Return the (X, Y) coordinate for the center point of the cell that contains the specified text.  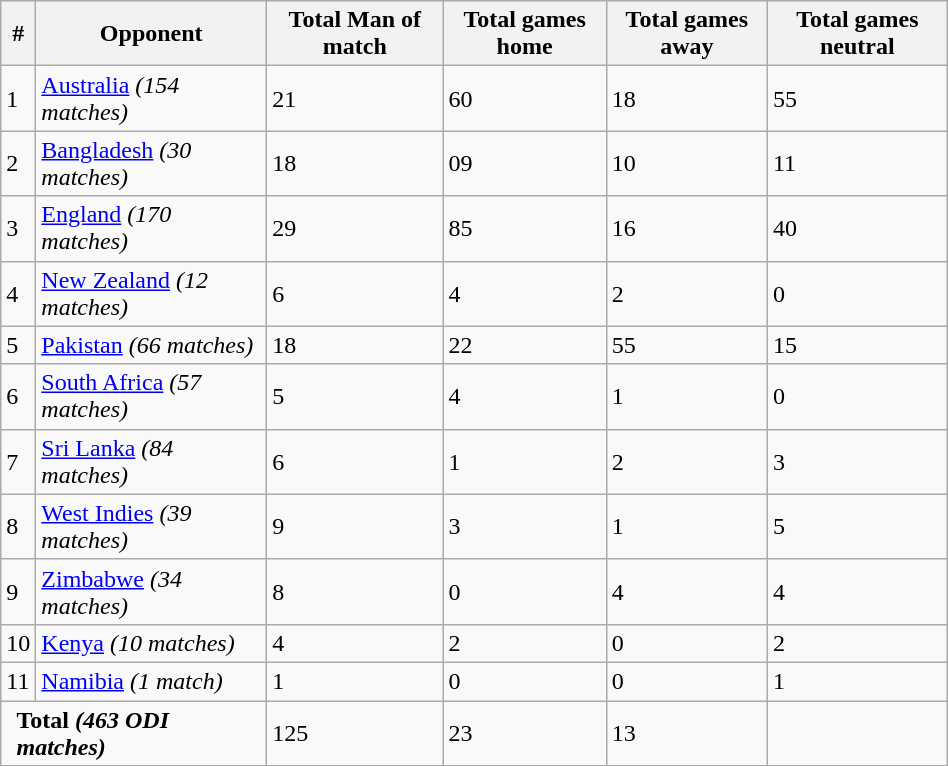
40 (857, 228)
Total games neutral (857, 34)
Pakistan (66 matches) (152, 345)
Total Man of match (355, 34)
13 (686, 732)
60 (524, 98)
Kenya (10 matches) (152, 643)
7 (18, 462)
South Africa (57 matches) (152, 396)
Namibia (1 match) (152, 681)
Total games home (524, 34)
New Zealand (12 matches) (152, 294)
09 (524, 164)
23 (524, 732)
# (18, 34)
West Indies (39 matches) (152, 526)
Sri Lanka (84 matches) (152, 462)
21 (355, 98)
Total games away (686, 34)
85 (524, 228)
15 (857, 345)
125 (355, 732)
Australia (154 matches) (152, 98)
22 (524, 345)
Opponent (152, 34)
Total (463 ODI matches) (134, 732)
England (170 matches) (152, 228)
16 (686, 228)
Zimbabwe (34 matches) (152, 592)
Bangladesh (30 matches) (152, 164)
29 (355, 228)
